Output the (X, Y) coordinate of the center of the cell containing the given text.  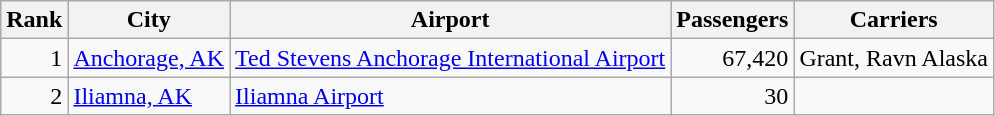
Iliamna, AK (149, 96)
Anchorage, AK (149, 58)
Ted Stevens Anchorage International Airport (450, 58)
Carriers (894, 20)
Airport (450, 20)
Iliamna Airport (450, 96)
67,420 (732, 58)
Rank (34, 20)
30 (732, 96)
1 (34, 58)
City (149, 20)
Passengers (732, 20)
2 (34, 96)
Grant, Ravn Alaska (894, 58)
